Extract the (x, y) coordinate from the center of the cell holding the provided text.  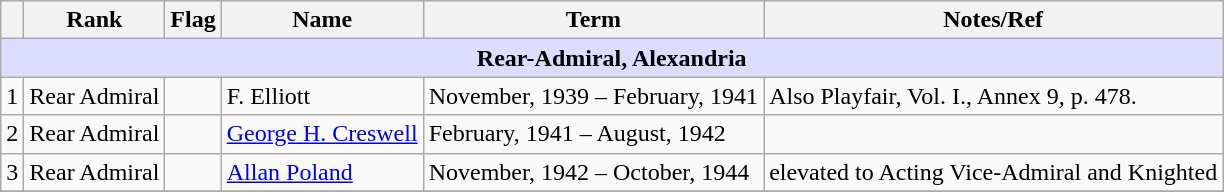
November, 1939 – February, 1941 (593, 96)
elevated to Acting Vice-Admiral and Knighted (994, 172)
Name (322, 20)
Rear-Admiral, Alexandria (612, 58)
F. Elliott (322, 96)
Also Playfair, Vol. I., Annex 9, p. 478. (994, 96)
3 (12, 172)
George H. Creswell (322, 134)
Flag (193, 20)
February, 1941 – August, 1942 (593, 134)
Notes/Ref (994, 20)
2 (12, 134)
Allan Poland (322, 172)
Rank (94, 20)
November, 1942 – October, 1944 (593, 172)
Term (593, 20)
1 (12, 96)
